For the text-containing cell, return its midpoint in (X, Y) coordinate format. 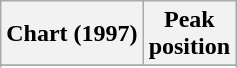
Chart (1997) (72, 34)
Peakposition (189, 34)
